Search for the cell housing the specified text and yield its (X, Y) center coordinate. 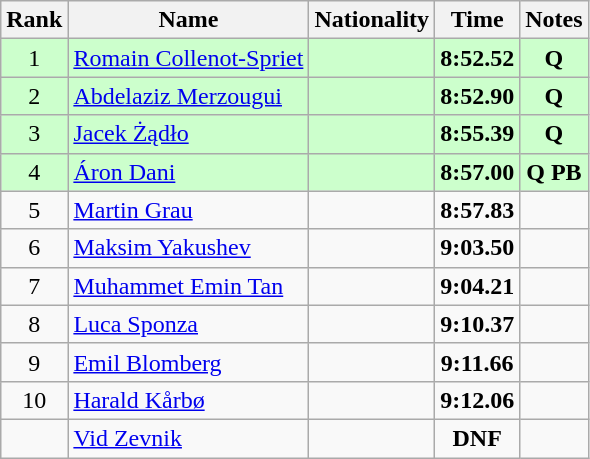
Vid Zevnik (188, 438)
10 (34, 400)
Name (188, 20)
8 (34, 324)
Maksim Yakushev (188, 248)
8:52.90 (478, 96)
4 (34, 172)
7 (34, 286)
8:52.52 (478, 58)
Áron Dani (188, 172)
Q PB (554, 172)
Abdelaziz Merzougui (188, 96)
DNF (478, 438)
9:12.06 (478, 400)
8:57.00 (478, 172)
Jacek Żądło (188, 134)
Nationality (372, 20)
Rank (34, 20)
Romain Collenot-Spriet (188, 58)
8:55.39 (478, 134)
9 (34, 362)
Harald Kårbø (188, 400)
2 (34, 96)
8:57.83 (478, 210)
Martin Grau (188, 210)
1 (34, 58)
9:03.50 (478, 248)
Time (478, 20)
9:10.37 (478, 324)
6 (34, 248)
9:04.21 (478, 286)
Muhammet Emin Tan (188, 286)
3 (34, 134)
Luca Sponza (188, 324)
Notes (554, 20)
Emil Blomberg (188, 362)
5 (34, 210)
9:11.66 (478, 362)
